Scan for the cell matching the given text and deliver its (x, y) coordinate at center. 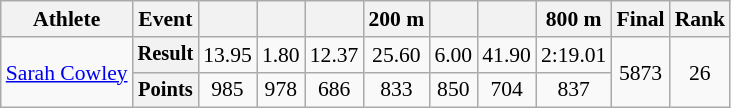
5873 (640, 72)
800 m (574, 19)
Event (166, 19)
Final (640, 19)
200 m (396, 19)
25.60 (396, 55)
13.95 (228, 55)
Result (166, 55)
850 (453, 90)
Points (166, 90)
1.80 (281, 55)
833 (396, 90)
6.00 (453, 55)
704 (506, 90)
Sarah Cowley (67, 72)
26 (700, 72)
686 (334, 90)
978 (281, 90)
985 (228, 90)
2:19.01 (574, 55)
Athlete (67, 19)
Rank (700, 19)
12.37 (334, 55)
41.90 (506, 55)
837 (574, 90)
